From the cell containing the given text, extract its center point as [X, Y] coordinate. 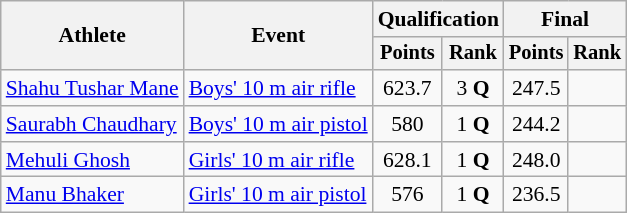
3 Q [473, 88]
244.2 [536, 124]
Qualification [438, 19]
Boys' 10 m air rifle [278, 88]
580 [408, 124]
Shahu Tushar Mane [92, 88]
Final [565, 19]
Saurabh Chaudhary [92, 124]
628.1 [408, 160]
623.7 [408, 88]
247.5 [536, 88]
Girls' 10 m air pistol [278, 195]
236.5 [536, 195]
Event [278, 36]
Girls' 10 m air rifle [278, 160]
Manu Bhaker [92, 195]
576 [408, 195]
Boys' 10 m air pistol [278, 124]
Mehuli Ghosh [92, 160]
Athlete [92, 36]
248.0 [536, 160]
